Provide the (X, Y) coordinate of the cell's center where the given text is located.  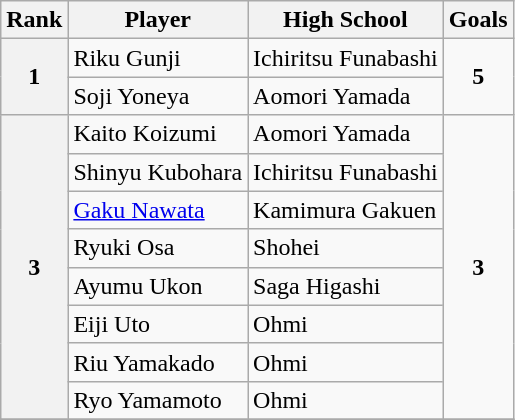
Riku Gunji (158, 58)
5 (478, 77)
Eiji Uto (158, 324)
Gaku Nawata (158, 210)
Ayumu Ukon (158, 286)
Saga Higashi (346, 286)
Soji Yoneya (158, 96)
High School (346, 20)
Ryo Yamamoto (158, 400)
Ryuki Osa (158, 248)
Rank (34, 20)
Goals (478, 20)
Kaito Koizumi (158, 134)
1 (34, 77)
Riu Yamakado (158, 362)
Player (158, 20)
Shohei (346, 248)
Shinyu Kubohara (158, 172)
Kamimura Gakuen (346, 210)
